From the cell containing the given text, extract its center point as (X, Y) coordinate. 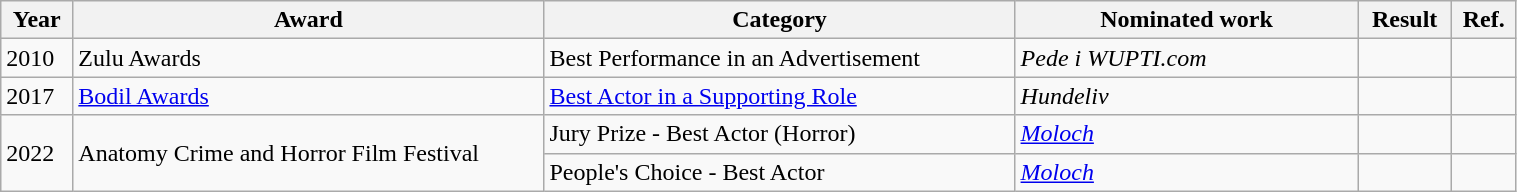
Result (1404, 20)
Category (780, 20)
Ref. (1484, 20)
Jury Prize - Best Actor (Horror) (780, 134)
Pede i WUPTI.com (1186, 58)
Zulu Awards (308, 58)
2017 (37, 96)
Best Performance in an Advertisement (780, 58)
Anatomy Crime and Horror Film Festival (308, 153)
Best Actor in a Supporting Role (780, 96)
Bodil Awards (308, 96)
People's Choice - Best Actor (780, 172)
2010 (37, 58)
Hundeliv (1186, 96)
Award (308, 20)
Year (37, 20)
Nominated work (1186, 20)
2022 (37, 153)
